Search for the cell housing the specified text and yield its (x, y) center coordinate. 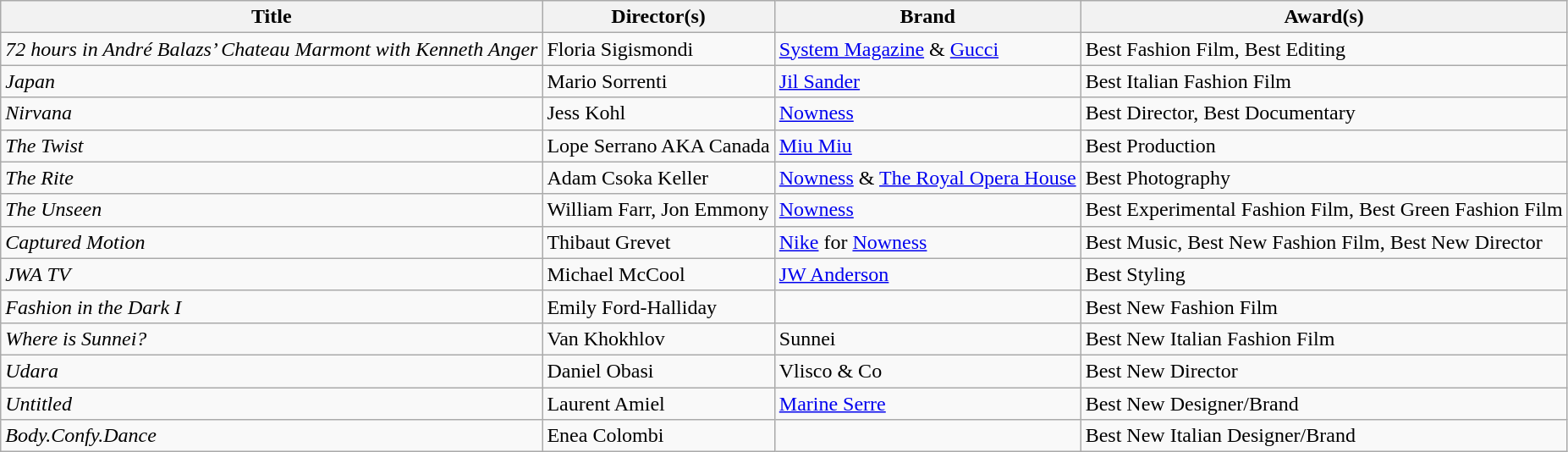
Jess Kohl (658, 113)
William Farr, Jon Emmony (658, 210)
Best New Fashion Film (1323, 306)
Best New Italian Fashion Film (1323, 339)
Best Photography (1323, 178)
Nirvana (272, 113)
Best Styling (1323, 274)
Thibaut Grevet (658, 242)
Laurent Amiel (658, 404)
Nike for Nowness (927, 242)
JW Anderson (927, 274)
Award(s) (1323, 17)
Vlisco & Co (927, 371)
Best Production (1323, 146)
Brand (927, 17)
Udara (272, 371)
72 hours in André Balazs’ Chateau Marmont with Kenneth Anger (272, 49)
Adam Csoka Keller (658, 178)
The Twist (272, 146)
Untitled (272, 404)
Best Italian Fashion Film (1323, 81)
Mario Sorrenti (658, 81)
The Rite (272, 178)
JWA TV (272, 274)
Enea Colombi (658, 436)
Fashion in the Dark I (272, 306)
Captured Motion (272, 242)
Where is Sunnei? (272, 339)
Marine Serre (927, 404)
Jil Sander (927, 81)
Director(s) (658, 17)
Daniel Obasi (658, 371)
Best Director, Best Documentary (1323, 113)
Body.Confy.Dance (272, 436)
Michael McCool (658, 274)
Title (272, 17)
Japan (272, 81)
Floria Sigismondi (658, 49)
Lope Serrano AKA Canada (658, 146)
Nowness & The Royal Opera House (927, 178)
Best New Italian Designer/Brand (1323, 436)
Best New Designer/Brand (1323, 404)
Best Experimental Fashion Film, Best Green Fashion Film (1323, 210)
Sunnei (927, 339)
Best Music, Best New Fashion Film, Best New Director (1323, 242)
Miu Miu (927, 146)
Best Fashion Film, Best Editing (1323, 49)
The Unseen (272, 210)
Emily Ford-Halliday (658, 306)
Van Khokhlov (658, 339)
Best New Director (1323, 371)
System Magazine & Gucci (927, 49)
